Extract the [X, Y] coordinate from the center of the cell holding the provided text.  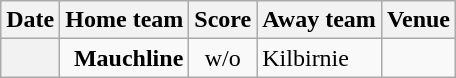
Score [223, 20]
w/o [223, 58]
Date [30, 20]
Venue [418, 20]
Mauchline [124, 58]
Home team [124, 20]
Kilbirnie [320, 58]
Away team [320, 20]
